Determine the [x, y] coordinate at the center of the cell enclosing the given text.  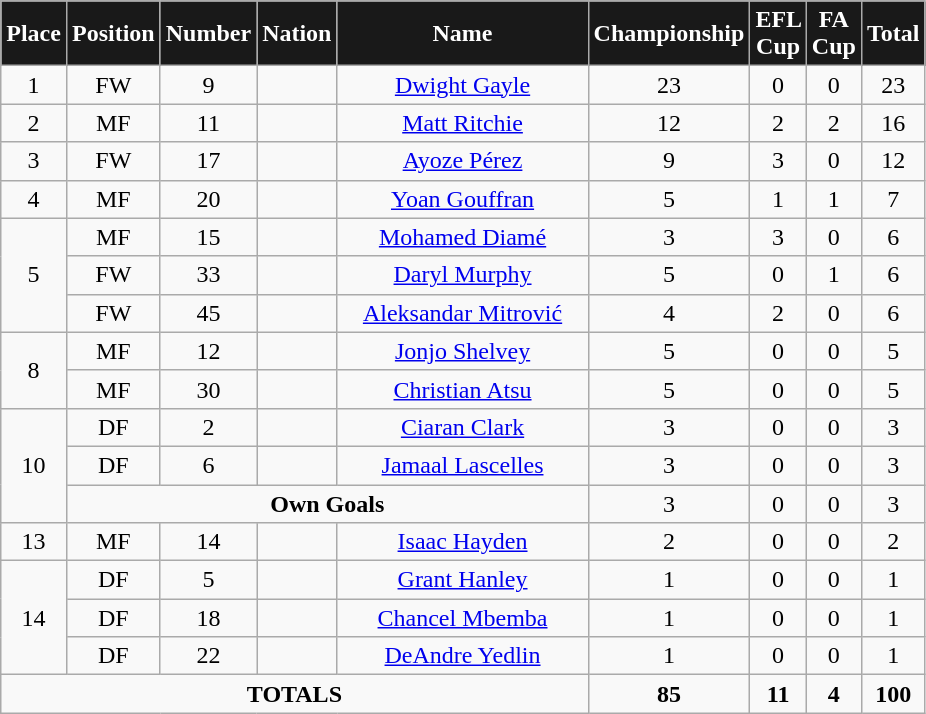
33 [208, 275]
Own Goals [327, 503]
Yoan Gouffran [462, 199]
Mohamed Diamé [462, 237]
Aleksandar Mitrović [462, 313]
Total [893, 34]
85 [669, 694]
22 [208, 656]
Jonjo Shelvey [462, 351]
DeAndre Yedlin [462, 656]
8 [34, 370]
13 [34, 542]
Daryl Murphy [462, 275]
Name [462, 34]
Position [113, 34]
Chancel Mbemba [462, 618]
Championship [669, 34]
Dwight Gayle [462, 85]
16 [893, 123]
Isaac Hayden [462, 542]
15 [208, 237]
FA Cup [834, 34]
17 [208, 161]
Christian Atsu [462, 389]
Number [208, 34]
Matt Ritchie [462, 123]
Ayoze Pérez [462, 161]
TOTALS [294, 694]
20 [208, 199]
7 [893, 199]
Grant Hanley [462, 580]
Place [34, 34]
45 [208, 313]
Jamaal Lascelles [462, 465]
100 [893, 694]
Nation [297, 34]
EFL Cup [778, 34]
30 [208, 389]
10 [34, 465]
Ciaran Clark [462, 427]
18 [208, 618]
